Find where the given text appears and provide that cell's center as [x, y] coordinate. 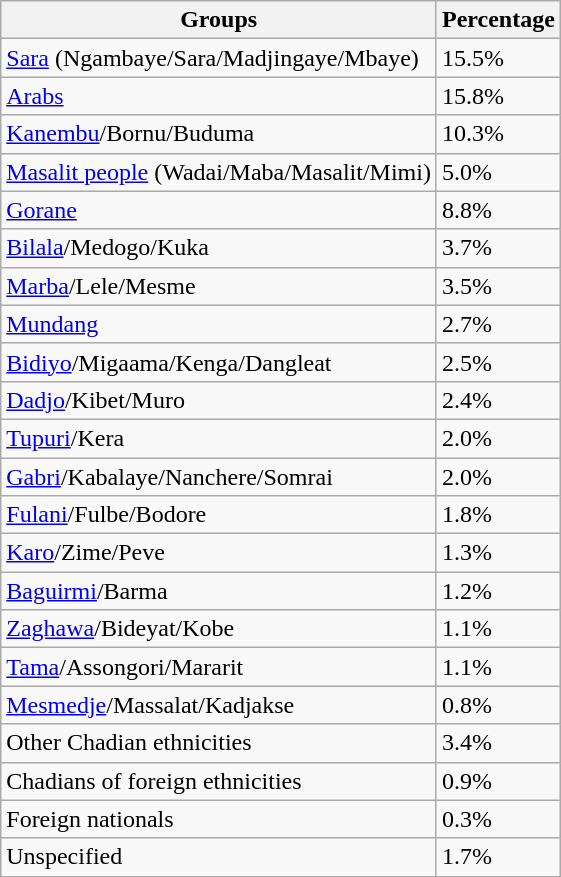
Mundang [219, 324]
2.7% [498, 324]
Masalit people (Wadai/Maba/Masalit/Mimi) [219, 172]
Baguirmi/Barma [219, 591]
2.5% [498, 362]
2.4% [498, 400]
8.8% [498, 210]
1.3% [498, 553]
Bilala/Medogo/Kuka [219, 248]
Gabri/Kabalaye/Nanchere/Somrai [219, 477]
1.8% [498, 515]
Kanembu/Bornu/Buduma [219, 134]
Foreign nationals [219, 819]
Percentage [498, 20]
Sara (Ngambaye/Sara/Madjingaye/Mbaye) [219, 58]
0.9% [498, 781]
Unspecified [219, 857]
15.8% [498, 96]
15.5% [498, 58]
1.7% [498, 857]
Groups [219, 20]
Bidiyo/Migaama/Kenga/Dangleat [219, 362]
Fulani/Fulbe/Bodore [219, 515]
0.8% [498, 705]
Tupuri/Kera [219, 438]
Arabs [219, 96]
1.2% [498, 591]
Chadians of foreign ethnicities [219, 781]
Karo/Zime/Peve [219, 553]
3.4% [498, 743]
Mesmedje/Massalat/Kadjakse [219, 705]
10.3% [498, 134]
Tama/Assongori/Mararit [219, 667]
Dadjo/Kibet/Muro [219, 400]
3.7% [498, 248]
Gorane [219, 210]
0.3% [498, 819]
3.5% [498, 286]
Zaghawa/Bideyat/Kobe [219, 629]
Other Chadian ethnicities [219, 743]
Marba/Lele/Mesme [219, 286]
5.0% [498, 172]
